For the text-containing cell, return its midpoint in (X, Y) coordinate format. 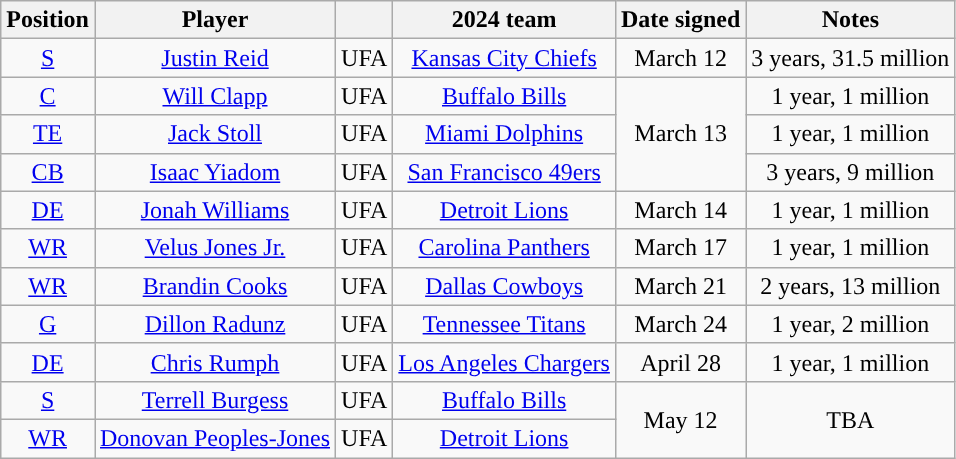
3 years, 9 million (850, 172)
TE (48, 134)
March 21 (680, 286)
Chris Rumph (214, 362)
Kansas City Chiefs (504, 58)
2024 team (504, 20)
March 12 (680, 58)
Isaac Yiadom (214, 172)
Dillon Radunz (214, 324)
Date signed (680, 20)
G (48, 324)
Player (214, 20)
Brandin Cooks (214, 286)
May 12 (680, 419)
Carolina Panthers (504, 248)
Will Clapp (214, 96)
Miami Dolphins (504, 134)
Justin Reid (214, 58)
March 13 (680, 134)
Jack Stoll (214, 134)
Los Angeles Chargers (504, 362)
C (48, 96)
TBA (850, 419)
2 years, 13 million (850, 286)
Position (48, 20)
Jonah Williams (214, 210)
1 year, 2 million (850, 324)
March 24 (680, 324)
3 years, 31.5 million (850, 58)
March 14 (680, 210)
Velus Jones Jr. (214, 248)
Terrell Burgess (214, 400)
Dallas Cowboys (504, 286)
Notes (850, 20)
San Francisco 49ers (504, 172)
Donovan Peoples-Jones (214, 438)
March 17 (680, 248)
April 28 (680, 362)
Tennessee Titans (504, 324)
CB (48, 172)
